Locate the cell with the specified text and output its (X, Y) center coordinate. 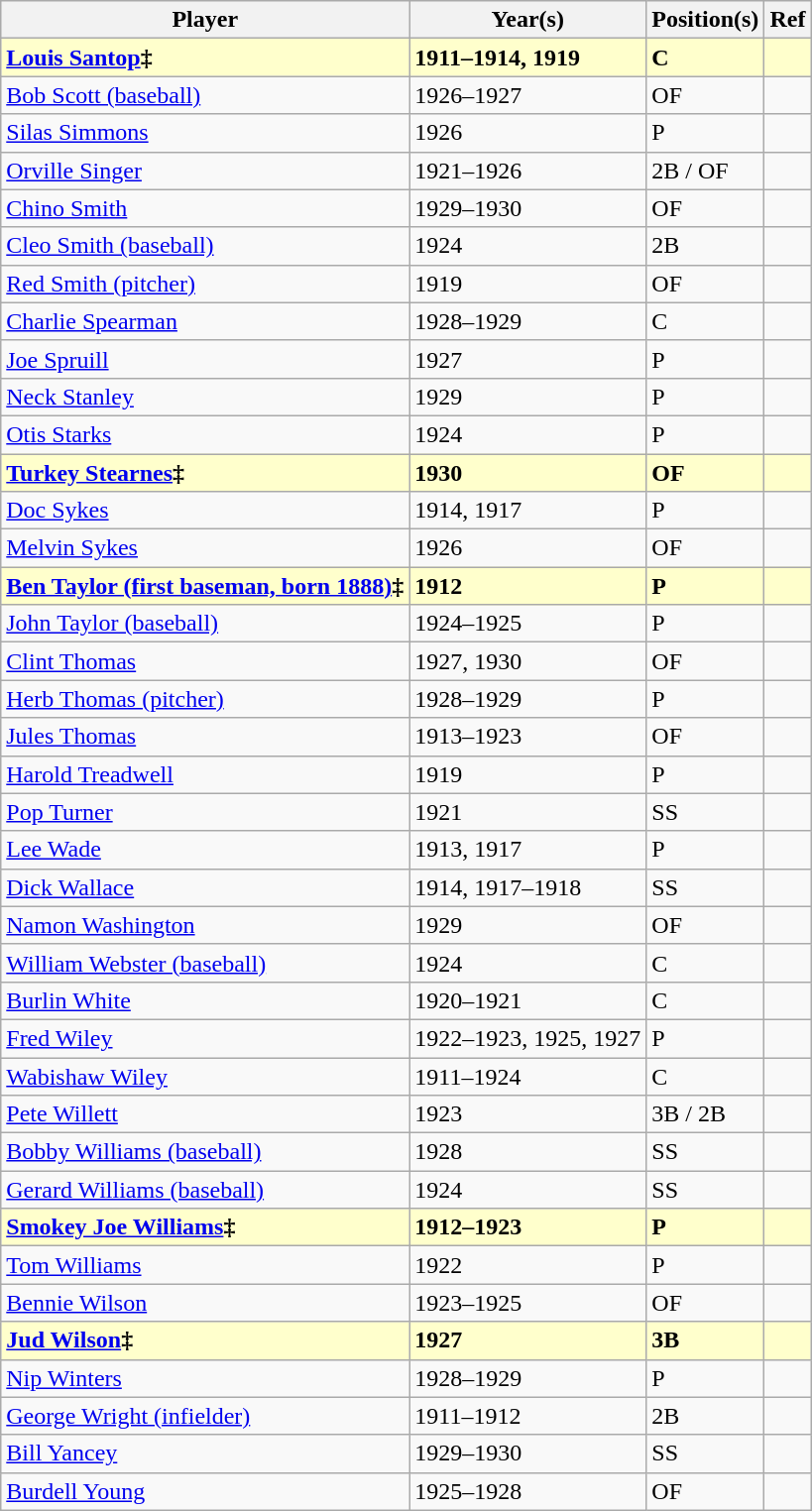
1930 (527, 473)
Year(s) (527, 20)
1923 (527, 1114)
Player (205, 20)
Gerard Williams (baseball) (205, 1190)
Burdell Young (205, 1491)
1921–1926 (527, 171)
Pop Turner (205, 812)
Burlin White (205, 1000)
Tom Williams (205, 1265)
3B / 2B (706, 1114)
1914, 1917–1918 (527, 887)
Ben Taylor (first baseman, born 1888)‡ (205, 586)
Red Smith (pitcher) (205, 284)
Turkey Stearnes‡ (205, 473)
Bennie Wilson (205, 1303)
Jud Wilson‡ (205, 1340)
Cleo Smith (baseball) (205, 246)
John Taylor (baseball) (205, 624)
1920–1921 (527, 1000)
Bill Yancey (205, 1453)
1913, 1917 (527, 850)
Clint Thomas (205, 661)
1911–1914, 1919 (527, 58)
1912–1923 (527, 1227)
Charlie Spearman (205, 321)
1923–1925 (527, 1303)
1924–1925 (527, 624)
Position(s) (706, 20)
1922–1923, 1925, 1927 (527, 1038)
1911–1924 (527, 1076)
1914, 1917 (527, 511)
Louis Santop‡ (205, 58)
Silas Simmons (205, 133)
1927, 1930 (527, 661)
1922 (527, 1265)
Wabishaw Wiley (205, 1076)
Smokey Joe Williams‡ (205, 1227)
1911–1912 (527, 1416)
Doc Sykes (205, 511)
1913–1923 (527, 737)
William Webster (baseball) (205, 963)
1928 (527, 1152)
Neck Stanley (205, 397)
Dick Wallace (205, 887)
1926–1927 (527, 95)
1912 (527, 586)
Herb Thomas (pitcher) (205, 699)
Bobby Williams (baseball) (205, 1152)
Fred Wiley (205, 1038)
Jules Thomas (205, 737)
Nip Winters (205, 1378)
George Wright (infielder) (205, 1416)
2B / OF (706, 171)
Chino Smith (205, 208)
Harold Treadwell (205, 774)
1925–1928 (527, 1491)
1921 (527, 812)
Pete Willett (205, 1114)
Ref (787, 20)
Bob Scott (baseball) (205, 95)
3B (706, 1340)
Namon Washington (205, 925)
Joe Spruill (205, 359)
Orville Singer (205, 171)
Otis Starks (205, 434)
Melvin Sykes (205, 548)
Lee Wade (205, 850)
